Extract the (x, y) coordinate from the center of the cell holding the provided text.  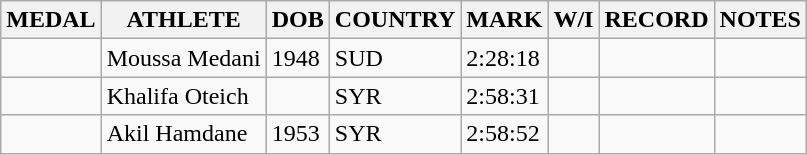
ATHLETE (184, 20)
DOB (298, 20)
Khalifa Oteich (184, 96)
COUNTRY (395, 20)
2:58:52 (504, 134)
1948 (298, 58)
NOTES (760, 20)
RECORD (656, 20)
Moussa Medani (184, 58)
Akil Hamdane (184, 134)
2:28:18 (504, 58)
MEDAL (51, 20)
1953 (298, 134)
SUD (395, 58)
MARK (504, 20)
W/I (574, 20)
2:58:31 (504, 96)
